Output the (X, Y) coordinate of the center of the cell containing the given text.  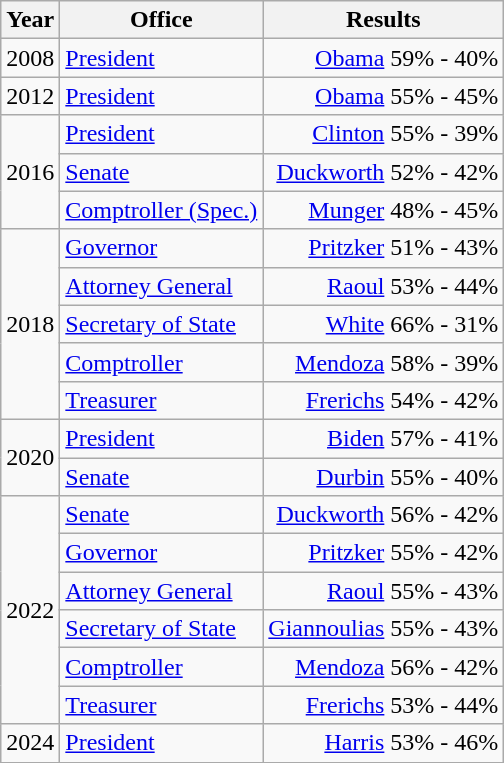
Comptroller (Spec.) (162, 210)
White 66% - 31% (384, 324)
Munger 48% - 45% (384, 210)
Obama 59% - 40% (384, 58)
Mendoza 58% - 39% (384, 362)
Frerichs 53% - 44% (384, 705)
Mendoza 56% - 42% (384, 667)
Office (162, 20)
Biden 57% - 41% (384, 438)
Pritzker 51% - 43% (384, 248)
Year (30, 20)
Frerichs 54% - 42% (384, 400)
Raoul 55% - 43% (384, 591)
Harris 53% - 46% (384, 743)
Duckworth 56% - 42% (384, 515)
2020 (30, 457)
Clinton 55% - 39% (384, 134)
Obama 55% - 45% (384, 96)
Results (384, 20)
Durbin 55% - 40% (384, 477)
2024 (30, 743)
Duckworth 52% - 42% (384, 172)
2018 (30, 324)
2012 (30, 96)
Raoul 53% - 44% (384, 286)
2008 (30, 58)
2022 (30, 610)
Pritzker 55% - 42% (384, 553)
Giannoulias 55% - 43% (384, 629)
2016 (30, 172)
